From the cell containing the given text, extract its center point as [x, y] coordinate. 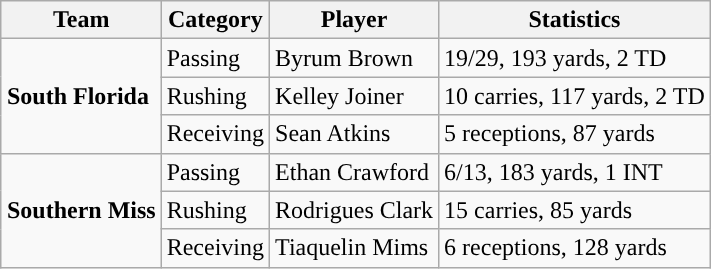
5 receptions, 87 yards [575, 134]
Tiaquelin Mims [354, 248]
South Florida [81, 96]
6 receptions, 128 yards [575, 248]
Southern Miss [81, 210]
10 carries, 117 yards, 2 TD [575, 96]
Sean Atkins [354, 134]
Category [215, 20]
Ethan Crawford [354, 172]
Rodrigues Clark [354, 210]
15 carries, 85 yards [575, 210]
Player [354, 20]
Kelley Joiner [354, 96]
19/29, 193 yards, 2 TD [575, 58]
Team [81, 20]
6/13, 183 yards, 1 INT [575, 172]
Byrum Brown [354, 58]
Statistics [575, 20]
